Search for the cell housing the specified text and yield its [X, Y] center coordinate. 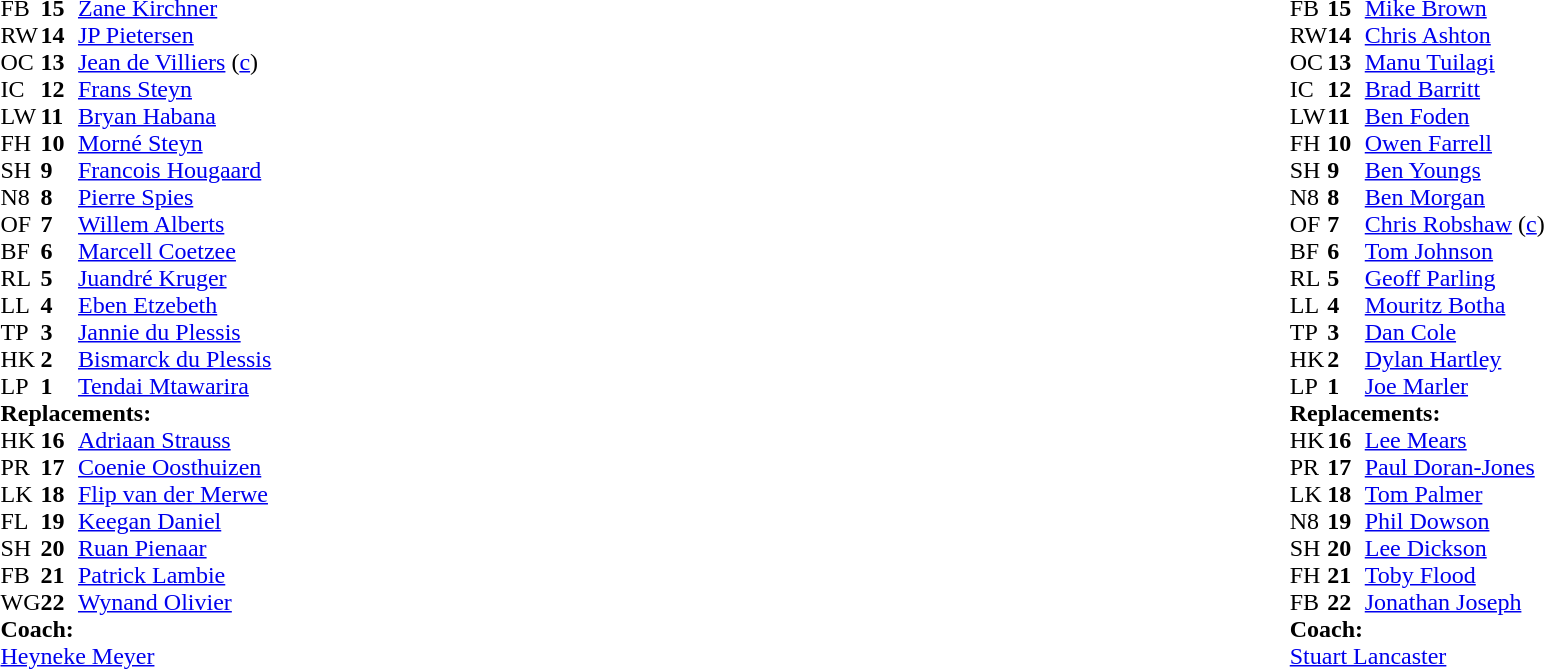
Frans Steyn [174, 90]
Ruan Pienaar [174, 548]
Marcell Coetzee [174, 252]
Adriaan Strauss [174, 440]
Coach: [136, 630]
Bryan Habana [174, 116]
Francois Hougaard [174, 170]
Pierre Spies [174, 198]
Patrick Lambie [174, 576]
Keegan Daniel [174, 522]
Heyneke Meyer [136, 656]
Jannie du Plessis [174, 332]
Willem Alberts [174, 224]
Bismarck du Plessis [174, 360]
Replacements: [136, 414]
Tendai Mtawarira [174, 386]
FL [20, 522]
Coenie Oosthuizen [174, 468]
Juandré Kruger [174, 278]
WG [20, 602]
Eben Etzebeth [174, 306]
Flip van der Merwe [174, 494]
JP Pietersen [174, 36]
Jean de Villiers (c) [174, 62]
Morné Steyn [174, 144]
Wynand Olivier [174, 602]
